Determine the (X, Y) coordinate at the center of the cell enclosing the given text.  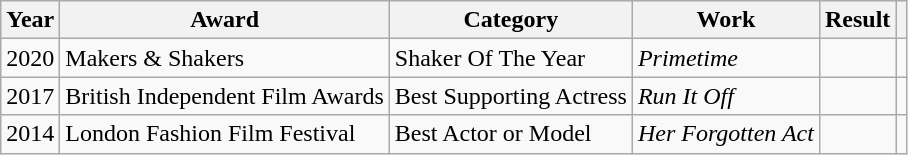
Result (857, 20)
Award (225, 20)
Run It Off (726, 96)
Category (510, 20)
2017 (30, 96)
Best Supporting Actress (510, 96)
Primetime (726, 58)
Year (30, 20)
2020 (30, 58)
British Independent Film Awards (225, 96)
Her Forgotten Act (726, 134)
Shaker Of The Year (510, 58)
London Fashion Film Festival (225, 134)
Work (726, 20)
Makers & Shakers (225, 58)
2014 (30, 134)
Best Actor or Model (510, 134)
